Scan for the cell matching the given text and deliver its [x, y] coordinate at center. 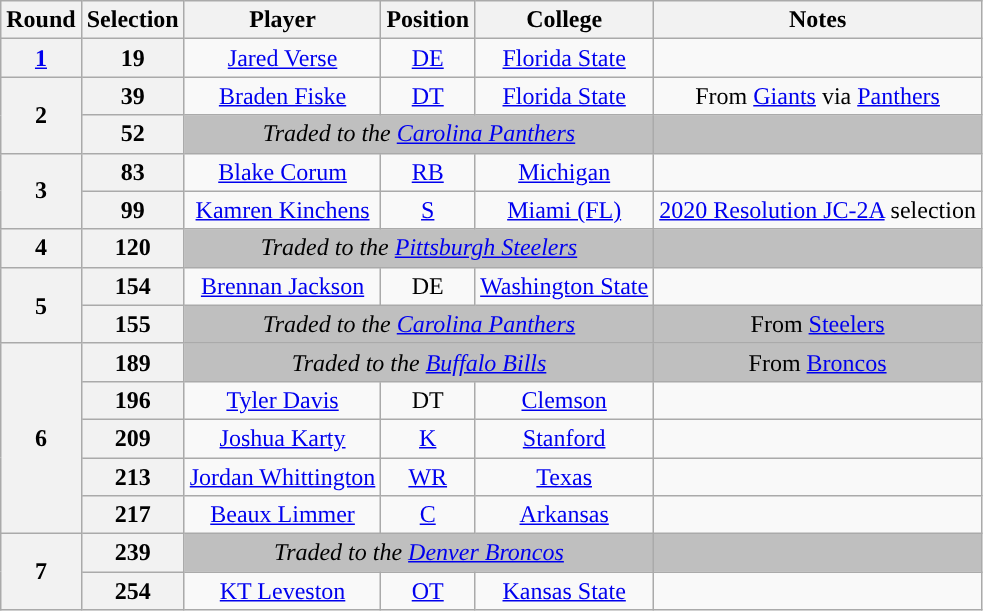
Tyler Davis [282, 400]
2 [41, 115]
39 [132, 96]
120 [132, 248]
WR [428, 477]
6 [41, 438]
5 [41, 305]
19 [132, 58]
K [428, 438]
196 [132, 400]
Jordan Whittington [282, 477]
Arkansas [564, 515]
Miami (FL) [564, 210]
3 [41, 191]
KT Leveston [282, 591]
Brennan Jackson [282, 286]
OT [428, 591]
Traded to the Buffalo Bills [418, 362]
154 [132, 286]
RB [428, 172]
Selection [132, 20]
Kansas State [564, 591]
From Broncos [818, 362]
Player [282, 20]
189 [132, 362]
Washington State [564, 286]
Braden Fiske [282, 96]
Blake Corum [282, 172]
S [428, 210]
4 [41, 248]
254 [132, 591]
Texas [564, 477]
Kamren Kinchens [282, 210]
From Giants via Panthers [818, 96]
Joshua Karty [282, 438]
Stanford [564, 438]
2020 Resolution JC-2A selection [818, 210]
Jared Verse [282, 58]
1 [41, 58]
52 [132, 134]
Notes [818, 20]
99 [132, 210]
C [428, 515]
217 [132, 515]
Clemson [564, 400]
Beaux Limmer [282, 515]
83 [132, 172]
Round [41, 20]
College [564, 20]
From Steelers [818, 324]
Michigan [564, 172]
Traded to the Pittsburgh Steelers [418, 248]
239 [132, 553]
213 [132, 477]
209 [132, 438]
Traded to the Denver Broncos [418, 553]
155 [132, 324]
Position [428, 20]
7 [41, 572]
